Provide the (x, y) coordinate of the cell's center where the given text is located.  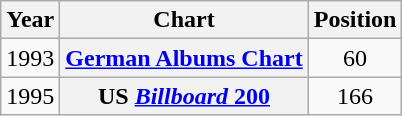
US Billboard 200 (184, 96)
Year (30, 20)
Position (355, 20)
Chart (184, 20)
166 (355, 96)
1993 (30, 58)
60 (355, 58)
German Albums Chart (184, 58)
1995 (30, 96)
